Determine the [X, Y] coordinate at the center of the cell enclosing the given text.  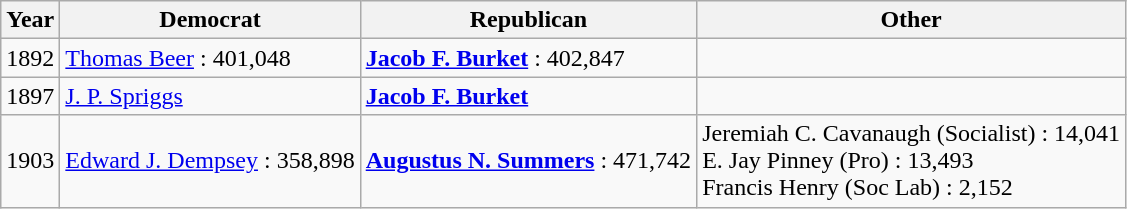
Jacob F. Burket : 402,847 [528, 58]
Augustus N. Summers : 471,742 [528, 161]
Year [30, 20]
Republican [528, 20]
1892 [30, 58]
Democrat [210, 20]
Jacob F. Burket [528, 96]
J. P. Spriggs [210, 96]
Other [912, 20]
Thomas Beer : 401,048 [210, 58]
1897 [30, 96]
Edward J. Dempsey : 358,898 [210, 161]
Jeremiah C. Cavanaugh (Socialist) : 14,041E. Jay Pinney (Pro) : 13,493Francis Henry (Soc Lab) : 2,152 [912, 161]
1903 [30, 161]
